Pinpoint the cell where the given text exists, returning its [X, Y] midpoint coordinate. 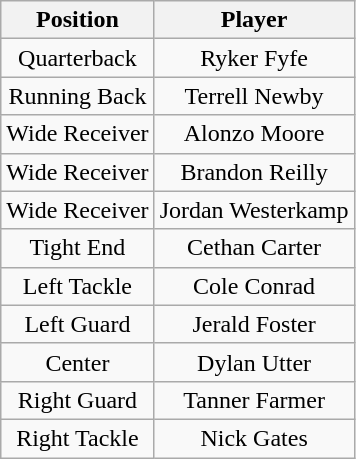
Nick Gates [254, 438]
Ryker Fyfe [254, 58]
Jerald Foster [254, 324]
Left Tackle [78, 286]
Right Guard [78, 400]
Dylan Utter [254, 362]
Cethan Carter [254, 248]
Alonzo Moore [254, 134]
Player [254, 20]
Cole Conrad [254, 286]
Jordan Westerkamp [254, 210]
Running Back [78, 96]
Brandon Reilly [254, 172]
Quarterback [78, 58]
Tanner Farmer [254, 400]
Center [78, 362]
Position [78, 20]
Terrell Newby [254, 96]
Left Guard [78, 324]
Right Tackle [78, 438]
Tight End [78, 248]
